Identify which cell holds the provided text, then report its (X, Y) central coordinate. 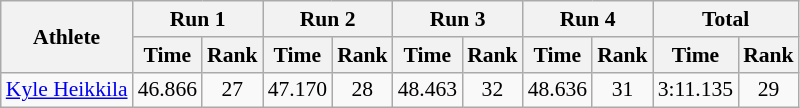
Run 3 (458, 19)
47.170 (298, 90)
Total (726, 19)
29 (768, 90)
48.636 (558, 90)
31 (622, 90)
28 (362, 90)
27 (232, 90)
3:11.135 (696, 90)
32 (492, 90)
Run 1 (198, 19)
48.463 (428, 90)
Athlete (67, 36)
Run 2 (328, 19)
Kyle Heikkila (67, 90)
46.866 (168, 90)
Run 4 (588, 19)
